Extract the [x, y] coordinate from the center of the cell holding the provided text.  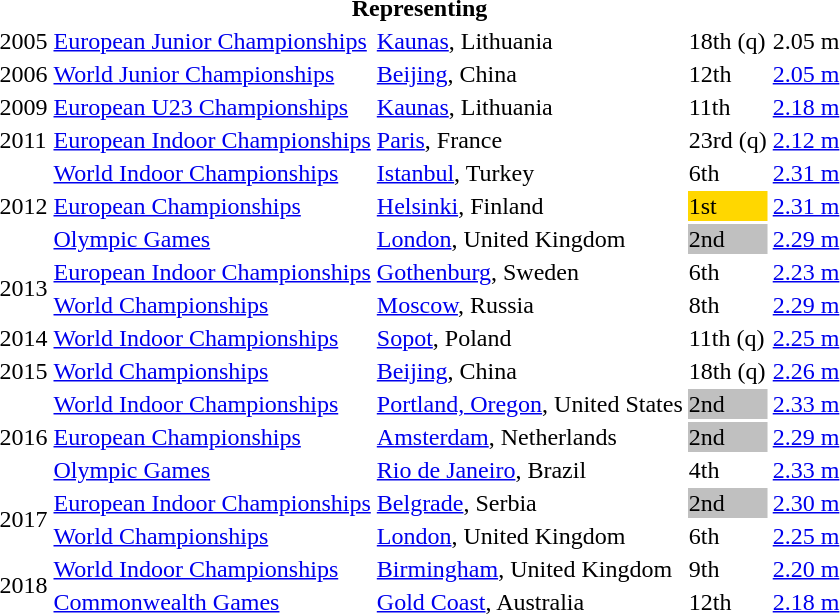
Helsinki, Finland [530, 206]
Gothenburg, Sweden [530, 272]
12th [728, 74]
Paris, France [530, 140]
11th [728, 107]
Birmingham, United Kingdom [530, 569]
4th [728, 470]
Belgrade, Serbia [530, 503]
Rio de Janeiro, Brazil [530, 470]
World Junior Championships [212, 74]
European Junior Championships [212, 41]
European U23 Championships [212, 107]
Sopot, Poland [530, 338]
23rd (q) [728, 140]
Amsterdam, Netherlands [530, 437]
11th (q) [728, 338]
Istanbul, Turkey [530, 173]
9th [728, 569]
1st [728, 206]
Portland, Oregon, United States [530, 404]
8th [728, 305]
Moscow, Russia [530, 305]
